Return (x, y) of the center of cell containing provided text 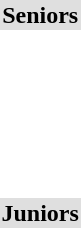
Seniors (40, 15)
Juniors (40, 213)
